Detect which cell encompasses the target text, then output its [x, y] center coordinate. 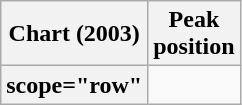
Peakposition [194, 34]
scope="row" [74, 85]
Chart (2003) [74, 34]
